For the text-containing cell, return its midpoint in [X, Y] coordinate format. 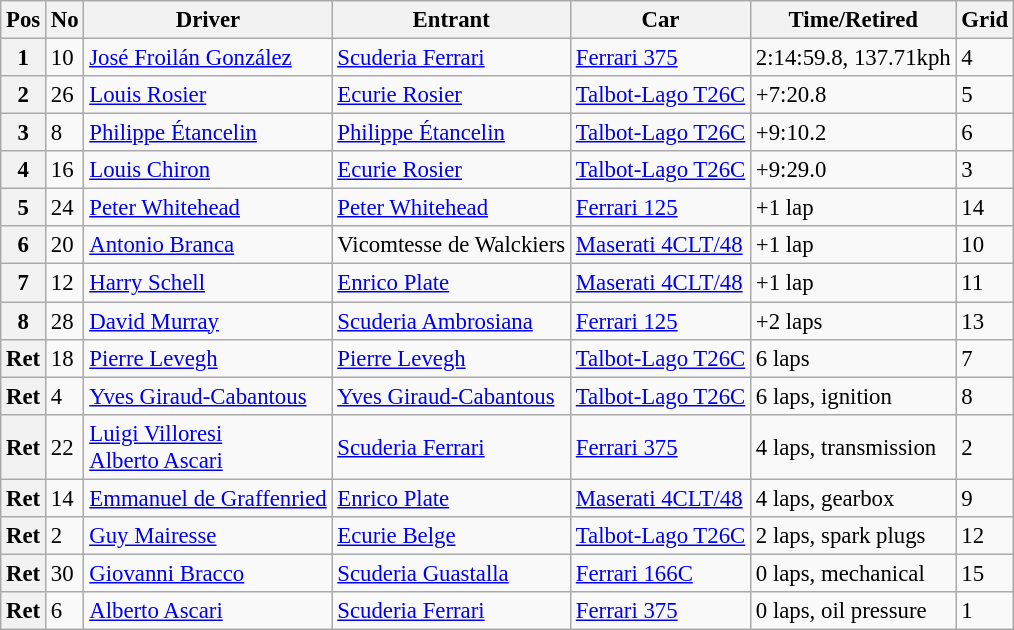
+7:20.8 [854, 95]
Ferrari 166C [660, 573]
Pos [24, 20]
No [65, 20]
11 [984, 283]
28 [65, 321]
Antonio Branca [208, 245]
0 laps, mechanical [854, 573]
13 [984, 321]
2 laps, spark plugs [854, 536]
Driver [208, 20]
20 [65, 245]
15 [984, 573]
4 laps, gearbox [854, 498]
Louis Chiron [208, 170]
6 laps, ignition [854, 396]
26 [65, 95]
Harry Schell [208, 283]
Car [660, 20]
José Froilán González [208, 58]
David Murray [208, 321]
22 [65, 446]
Louis Rosier [208, 95]
+2 laps [854, 321]
16 [65, 170]
30 [65, 573]
4 laps, transmission [854, 446]
Scuderia Guastalla [452, 573]
6 laps [854, 358]
+9:10.2 [854, 133]
Vicomtesse de Walckiers [452, 245]
+9:29.0 [854, 170]
Giovanni Bracco [208, 573]
0 laps, oil pressure [854, 611]
2:14:59.8, 137.71kph [854, 58]
18 [65, 358]
24 [65, 208]
Entrant [452, 20]
Ecurie Belge [452, 536]
Emmanuel de Graffenried [208, 498]
Grid [984, 20]
Luigi Villoresi Alberto Ascari [208, 446]
9 [984, 498]
Time/Retired [854, 20]
Alberto Ascari [208, 611]
Guy Mairesse [208, 536]
Scuderia Ambrosiana [452, 321]
